Return the [x, y] coordinate for the center point of the cell that contains the specified text.  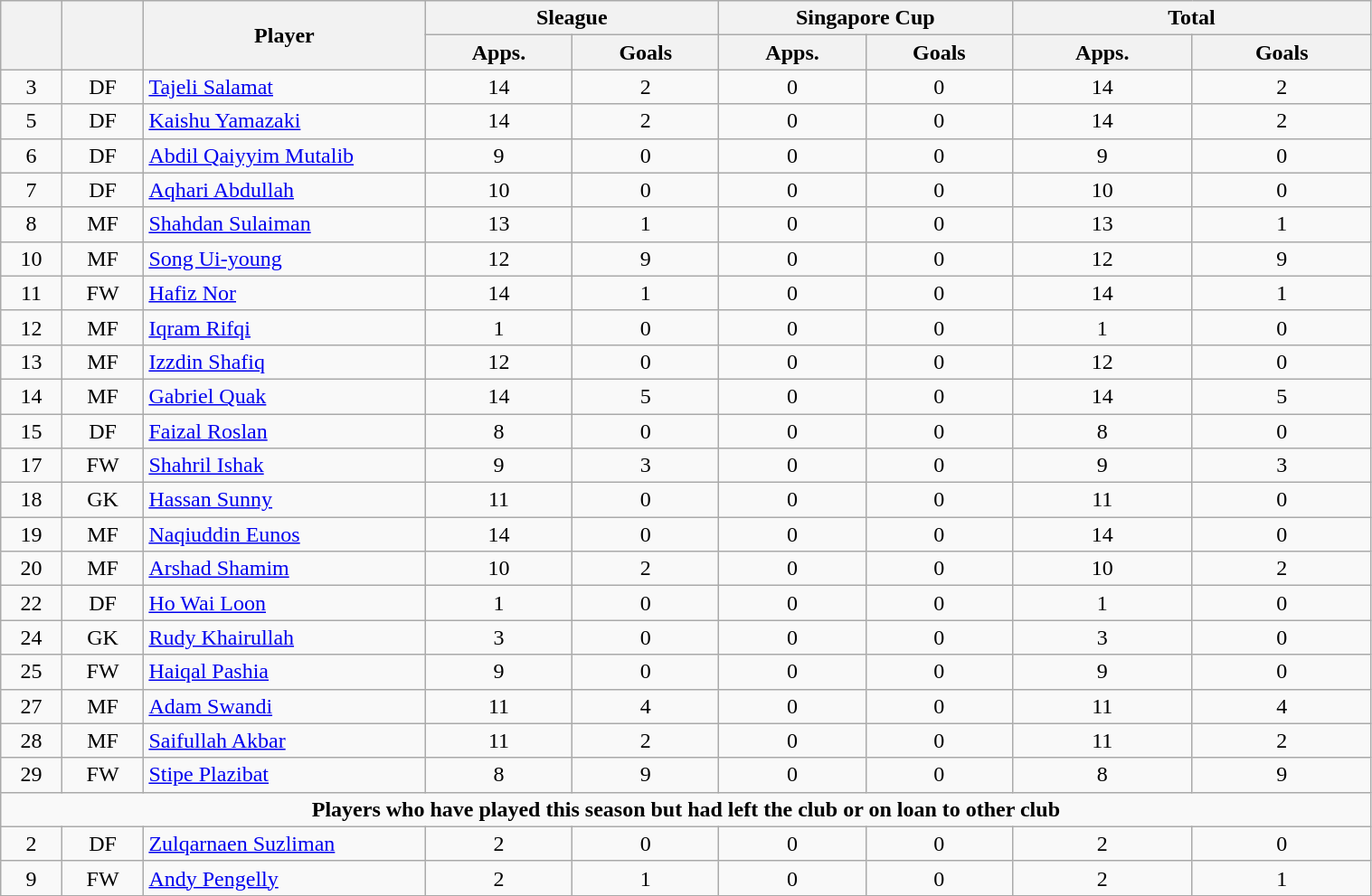
Naqiuddin Eunos [284, 534]
Arshad Shamim [284, 569]
Singapore Cup [866, 18]
Adam Swandi [284, 706]
19 [32, 534]
7 [32, 190]
Zulqarnaen Suzliman [284, 844]
Izzdin Shafiq [284, 362]
Kaishu Yamazaki [284, 121]
Faizal Roslan [284, 431]
Haiqal Pashia [284, 672]
Total [1192, 18]
Hassan Sunny [284, 500]
Iqram Rifqi [284, 327]
29 [32, 775]
20 [32, 569]
Andy Pengelly [284, 878]
Saifullah Akbar [284, 740]
Tajeli Salamat [284, 87]
22 [32, 603]
17 [32, 466]
18 [32, 500]
24 [32, 637]
Rudy Khairullah [284, 637]
25 [32, 672]
27 [32, 706]
Sleague [572, 18]
Ho Wai Loon [284, 603]
Shahdan Sulaiman [284, 224]
Song Ui-young [284, 259]
Gabriel Quak [284, 396]
Abdil Qaiyyim Mutalib [284, 156]
28 [32, 740]
15 [32, 431]
Aqhari Abdullah [284, 190]
Stipe Plazibat [284, 775]
Shahril Ishak [284, 466]
Hafiz Nor [284, 293]
Players who have played this season but had left the club or on loan to other club [686, 809]
Player [284, 35]
6 [32, 156]
